Output the [x, y] coordinate of the center of the cell containing the given text.  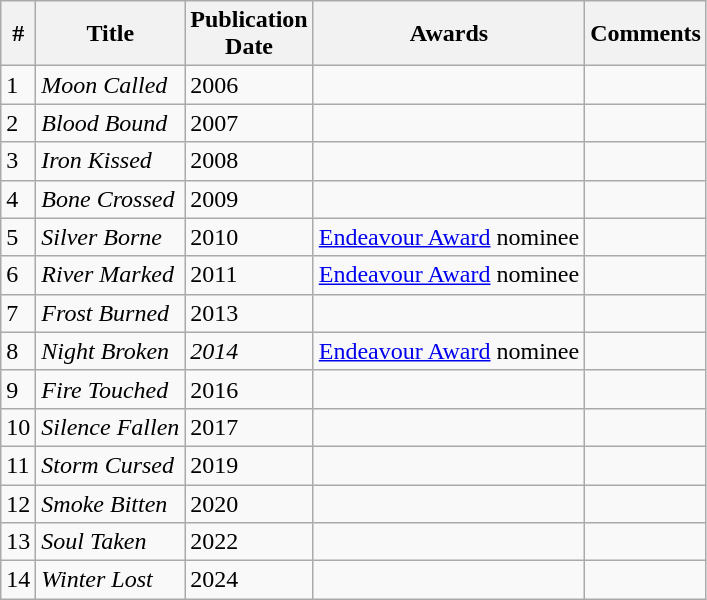
Awards [448, 34]
Blood Bound [110, 123]
3 [18, 161]
2011 [249, 275]
9 [18, 389]
10 [18, 427]
Winter Lost [110, 580]
2006 [249, 85]
2010 [249, 237]
Iron Kissed [110, 161]
2008 [249, 161]
5 [18, 237]
River Marked [110, 275]
2024 [249, 580]
4 [18, 199]
13 [18, 542]
Smoke Bitten [110, 503]
12 [18, 503]
Storm Cursed [110, 465]
Frost Burned [110, 313]
Title [110, 34]
Fire Touched [110, 389]
6 [18, 275]
Silence Fallen [110, 427]
14 [18, 580]
2007 [249, 123]
2 [18, 123]
Moon Called [110, 85]
PublicationDate [249, 34]
2009 [249, 199]
Bone Crossed [110, 199]
Comments [646, 34]
8 [18, 351]
1 [18, 85]
2020 [249, 503]
11 [18, 465]
Night Broken [110, 351]
2019 [249, 465]
2014 [249, 351]
2022 [249, 542]
Silver Borne [110, 237]
2016 [249, 389]
Soul Taken [110, 542]
2013 [249, 313]
2017 [249, 427]
# [18, 34]
7 [18, 313]
